Return the (x, y) coordinate for the center point of the cell that contains the specified text.  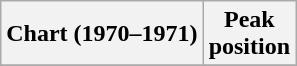
Chart (1970–1971) (102, 34)
Peakposition (249, 34)
